Return the (x, y) coordinate for the center point of the cell that contains the specified text.  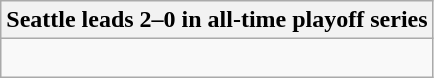
Seattle leads 2–0 in all-time playoff series (217, 20)
